For the text-containing cell, return its midpoint in [x, y] coordinate format. 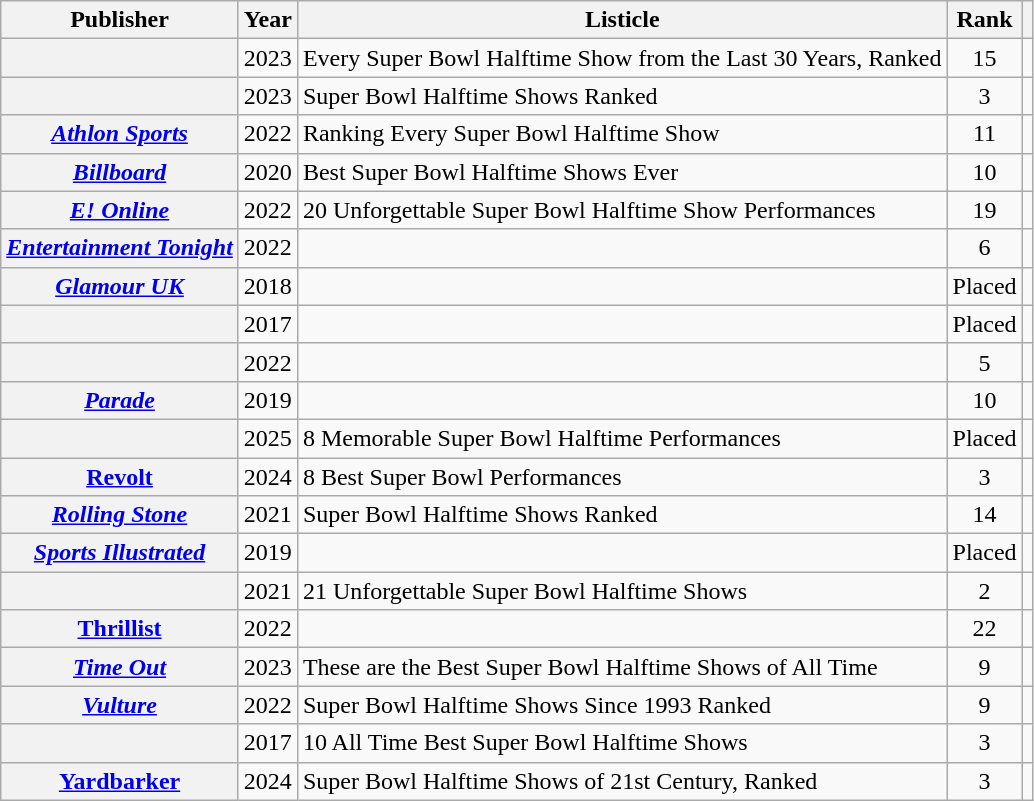
11 [984, 134]
Athlon Sports [120, 134]
Best Super Bowl Halftime Shows Ever [622, 172]
20 Unforgettable Super Bowl Halftime Show Performances [622, 210]
Rolling Stone [120, 515]
Year [268, 20]
These are the Best Super Bowl Halftime Shows of All Time [622, 667]
Parade [120, 400]
Time Out [120, 667]
Thrillist [120, 629]
2025 [268, 438]
Every Super Bowl Halftime Show from the Last 30 Years, Ranked [622, 58]
5 [984, 362]
Sports Illustrated [120, 553]
Super Bowl Halftime Shows Since 1993 Ranked [622, 705]
19 [984, 210]
6 [984, 248]
Glamour UK [120, 286]
E! Online [120, 210]
Revolt [120, 477]
Ranking Every Super Bowl Halftime Show [622, 134]
2 [984, 591]
Entertainment Tonight [120, 248]
14 [984, 515]
10 All Time Best Super Bowl Halftime Shows [622, 743]
2018 [268, 286]
Billboard [120, 172]
Publisher [120, 20]
Super Bowl Halftime Shows of 21st Century, Ranked [622, 781]
Listicle [622, 20]
8 Memorable Super Bowl Halftime Performances [622, 438]
8 Best Super Bowl Performances [622, 477]
Rank [984, 20]
Vulture [120, 705]
15 [984, 58]
22 [984, 629]
Yardbarker [120, 781]
21 Unforgettable Super Bowl Halftime Shows [622, 591]
2020 [268, 172]
